Return (X, Y) of the center of cell containing provided text 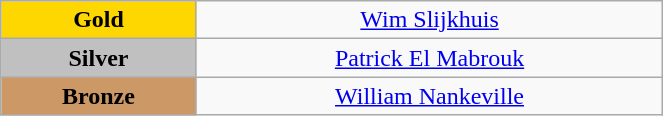
Patrick El Mabrouk (430, 58)
William Nankeville (430, 96)
Silver (98, 58)
Wim Slijkhuis (430, 20)
Gold (98, 20)
Bronze (98, 96)
